Extract the (x, y) coordinate from the center of the cell holding the provided text.  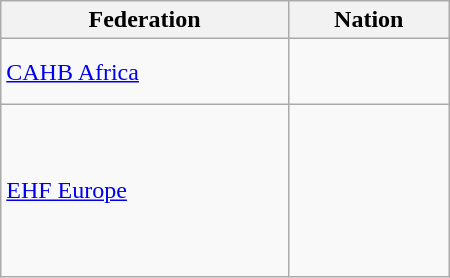
Nation (368, 20)
EHF Europe (145, 190)
Federation (145, 20)
CAHB Africa (145, 72)
